Pinpoint the cell where the given text exists, returning its (x, y) midpoint coordinate. 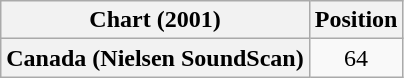
Chart (2001) (155, 20)
64 (356, 58)
Position (356, 20)
Canada (Nielsen SoundScan) (155, 58)
